Scan for the cell matching the given text and deliver its [x, y] coordinate at center. 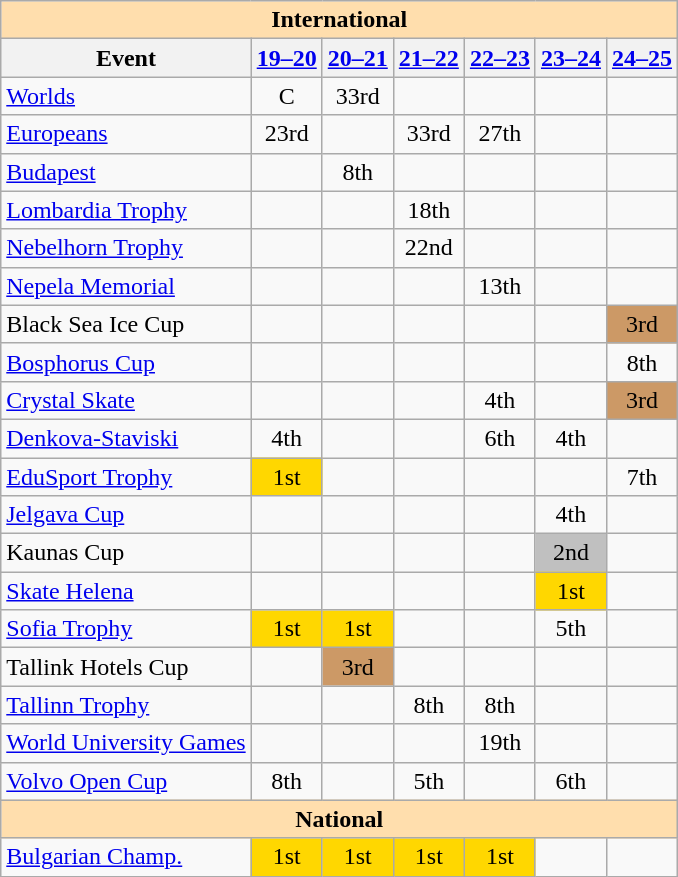
Sofia Trophy [126, 629]
7th [642, 477]
Skate Helena [126, 591]
23–24 [570, 58]
27th [500, 134]
20–21 [358, 58]
Europeans [126, 134]
22nd [428, 248]
19th [500, 743]
Nepela Memorial [126, 286]
Volvo Open Cup [126, 781]
Budapest [126, 172]
19–20 [286, 58]
21–22 [428, 58]
Kaunas Cup [126, 553]
2nd [570, 553]
22–23 [500, 58]
World University Games [126, 743]
National [340, 819]
Tallink Hotels Cup [126, 667]
Worlds [126, 96]
Jelgava Cup [126, 515]
EduSport Trophy [126, 477]
24–25 [642, 58]
Lombardia Trophy [126, 210]
13th [500, 286]
C [286, 96]
Event [126, 58]
Black Sea Ice Cup [126, 324]
23rd [286, 134]
Bosphorus Cup [126, 362]
Crystal Skate [126, 400]
18th [428, 210]
Nebelhorn Trophy [126, 248]
Tallinn Trophy [126, 705]
Denkova-Staviski [126, 438]
Bulgarian Champ. [126, 857]
International [340, 20]
